Scan for the cell matching the given text and deliver its (x, y) coordinate at center. 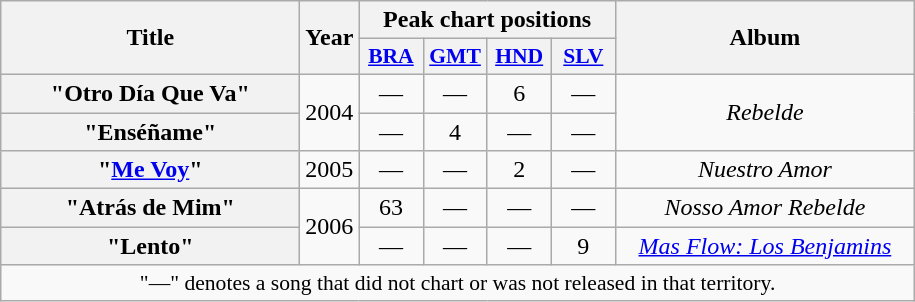
4 (455, 131)
Mas Flow: Los Benjamins (764, 246)
Peak chart positions (487, 20)
"Enséñame" (150, 131)
"Otro Día Que Va" (150, 93)
2 (519, 170)
Rebelde (764, 112)
HND (519, 57)
2006 (330, 227)
BRA (391, 57)
Nuestro Amor (764, 170)
Year (330, 38)
"Lento" (150, 246)
"Me Voy" (150, 170)
Album (764, 38)
"Atrás de Mim" (150, 208)
GMT (455, 57)
SLV (583, 57)
Nosso Amor Rebelde (764, 208)
63 (391, 208)
9 (583, 246)
"—" denotes a song that did not chart or was not released in that territory. (458, 283)
2004 (330, 112)
6 (519, 93)
2005 (330, 170)
Title (150, 38)
